Find where the given text appears and provide that cell's center as [x, y] coordinate. 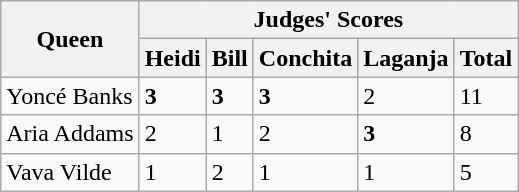
Vava Vilde [70, 172]
5 [486, 172]
Judges' Scores [328, 20]
Conchita [305, 58]
8 [486, 134]
11 [486, 96]
Heidi [172, 58]
Total [486, 58]
Aria Addams [70, 134]
Laganja [406, 58]
Yoncé Banks [70, 96]
Bill [230, 58]
Queen [70, 39]
